Capture the cell that displays the provided text and extract its [X, Y] central coordinate. 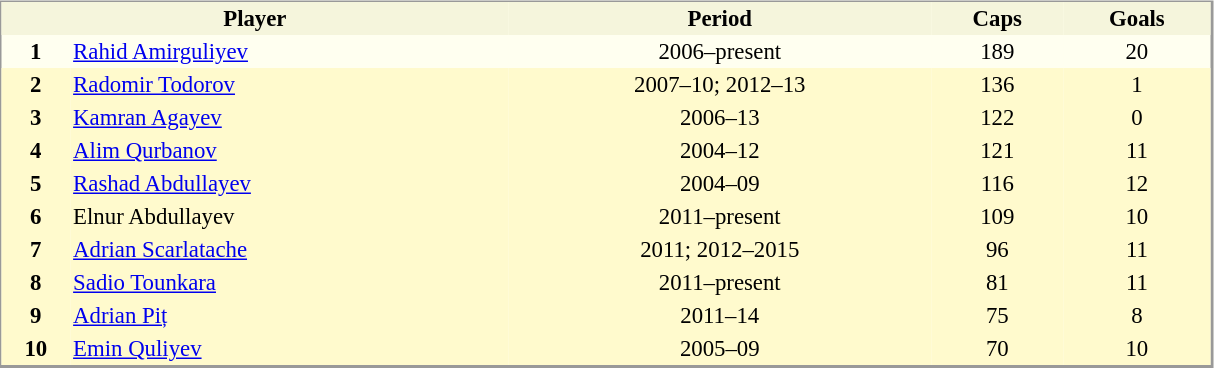
2005–09 [720, 348]
6 [36, 216]
2011–14 [720, 316]
4 [36, 150]
0 [1136, 118]
121 [997, 150]
Rashad Abdullayev [289, 184]
122 [997, 118]
70 [997, 348]
9 [36, 316]
Sadio Tounkara [289, 282]
2 [36, 84]
5 [36, 184]
Elnur Abdullayev [289, 216]
Alim Qurbanov [289, 150]
3 [36, 118]
2006–present [720, 52]
Period [720, 18]
75 [997, 316]
Emin Quliyev [289, 348]
2004–09 [720, 184]
2007–10; 2012–13 [720, 84]
189 [997, 52]
Adrian Scarlatache [289, 250]
7 [36, 250]
Rahid Amirguliyev [289, 52]
81 [997, 282]
109 [997, 216]
136 [997, 84]
Radomir Todorov [289, 84]
Adrian Piț [289, 316]
20 [1136, 52]
116 [997, 184]
Goals [1136, 18]
12 [1136, 184]
2006–13 [720, 118]
2011; 2012–2015 [720, 250]
Player [256, 18]
Caps [997, 18]
Kamran Agayev [289, 118]
96 [997, 250]
2004–12 [720, 150]
